Identify which cell holds the provided text, then report its [x, y] central coordinate. 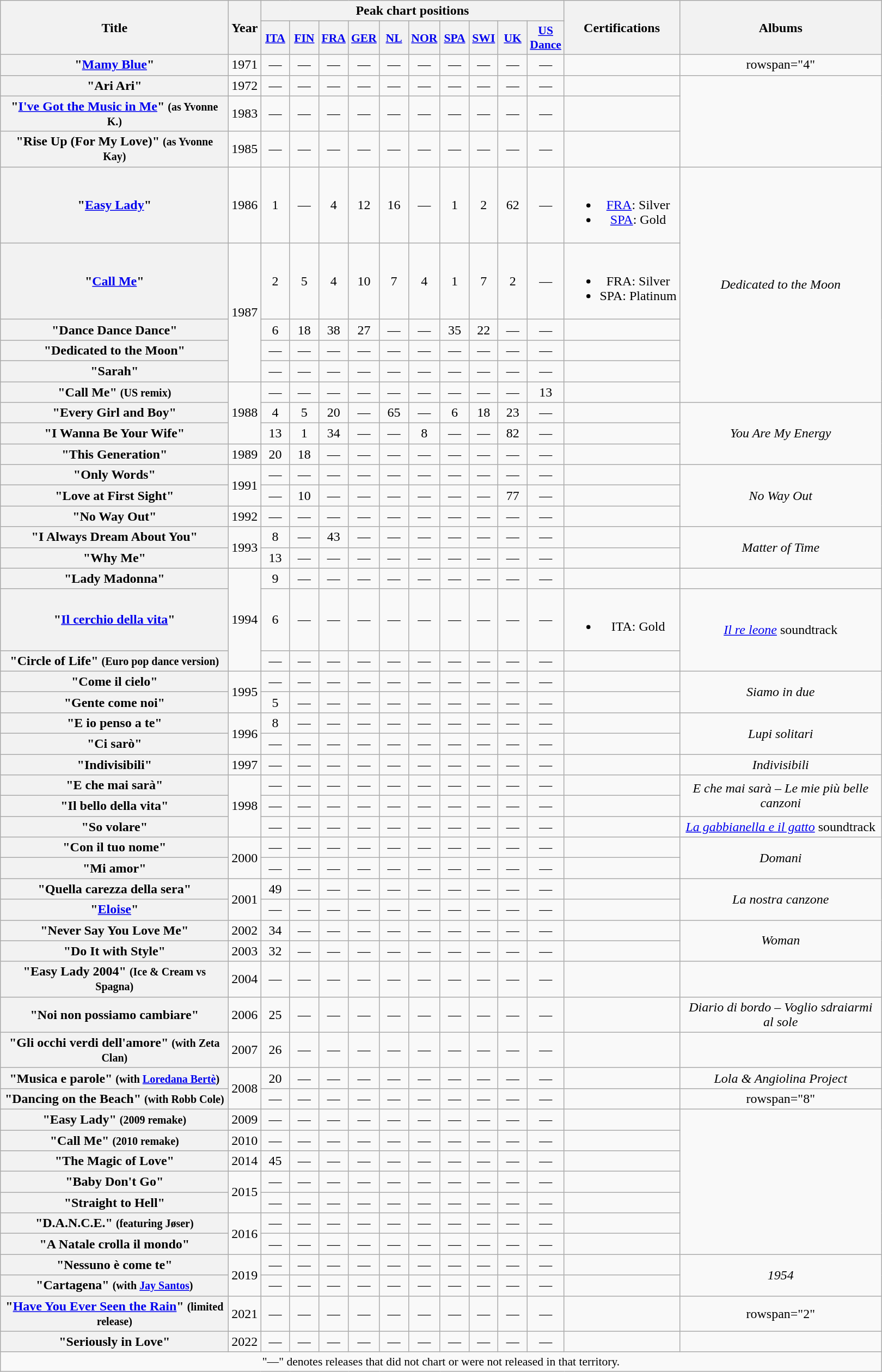
43 [334, 537]
Diario di bordo – Voglio sdraiarmi al sole [781, 1014]
1985 [245, 149]
82 [513, 434]
"Easy Lady" [114, 205]
"Straight to Hell" [114, 1203]
22 [483, 330]
1972 [245, 86]
Il re leone soundtrack [781, 630]
"Cartagena" (with Jay Santos) [114, 1285]
E che mai sarà – Le mie più belle canzoni [781, 796]
"The Magic of Love" [114, 1161]
1995 [245, 692]
NOR [424, 38]
35 [454, 330]
"Dancing on the Beach" (with Robb Cole) [114, 1099]
1992 [245, 516]
"No Way Out" [114, 516]
"Easy Lady" (2009 remake) [114, 1119]
"Mi amor" [114, 868]
La nostra canzone [781, 899]
"Gli occhi verdi dell'amore" (with Zeta Clan) [114, 1050]
1971 [245, 65]
2001 [245, 899]
"Musica e parole" (with Loredana Bertè) [114, 1078]
2003 [245, 951]
Year [245, 27]
"Call Me" [114, 281]
"—" denotes releases that did not chart or were not released in that territory. [441, 1362]
2019 [245, 1275]
2000 [245, 858]
No Way Out [781, 496]
1993 [245, 547]
"Baby Don't Go" [114, 1182]
FIN [304, 38]
49 [275, 889]
NL [394, 38]
FRA: SilverSPA: Gold [622, 205]
"This Generation" [114, 454]
2010 [245, 1140]
UK [513, 38]
"Rise Up (For My Love)" (as Yvonne Kay) [114, 149]
"Only Words" [114, 475]
"I Wanna Be Your Wife" [114, 434]
"Every Girl and Boy" [114, 413]
12 [364, 205]
"Lady Madonna" [114, 578]
23 [513, 413]
rowspan="4" [781, 65]
Title [114, 27]
1997 [245, 764]
"Why Me" [114, 558]
Siamo in due [781, 692]
La gabbianella e il gatto soundtrack [781, 827]
"Never Say You Love Me" [114, 930]
"So volare" [114, 827]
Matter of Time [781, 547]
9 [275, 578]
"Eloise" [114, 910]
2002 [245, 930]
"Quella carezza della sera" [114, 889]
"Il cerchio della vita" [114, 620]
"E che mai sarà" [114, 785]
Dedicated to the Moon [781, 284]
"Noi non possiamo cambiare" [114, 1014]
FRA [334, 38]
Certifications [622, 27]
"Con il tuo nome" [114, 847]
ITA: Gold [622, 620]
Lola & Angiolina Project [781, 1078]
"Dedicated to the Moon" [114, 350]
Domani [781, 858]
"Mamy Blue" [114, 65]
1998 [245, 806]
32 [275, 951]
"D.A.N.C.E." (featuring Jøser) [114, 1223]
2004 [245, 979]
GER [364, 38]
77 [513, 496]
"Il bello della vita" [114, 806]
"Ari Ari" [114, 86]
27 [364, 330]
SPA [454, 38]
"Call Me" (US remix) [114, 392]
"Nessuno è come te" [114, 1265]
2015 [245, 1192]
1989 [245, 454]
Woman [781, 941]
rowspan="8" [781, 1099]
US Dance [546, 38]
ITA [275, 38]
rowspan="2" [781, 1314]
1983 [245, 113]
2014 [245, 1161]
Indivisibili [781, 764]
2021 [245, 1314]
"Call Me" (2010 remake) [114, 1140]
"Do It with Style" [114, 951]
"Gente come noi" [114, 702]
2016 [245, 1234]
Peak chart positions [413, 11]
62 [513, 205]
1986 [245, 205]
1987 [245, 312]
"Love at First Sight" [114, 496]
1988 [245, 412]
2006 [245, 1014]
"Seriously in Love" [114, 1341]
1954 [781, 1275]
"Dance Dance Dance" [114, 330]
"I've Got the Music in Me" (as Yvonne K.) [114, 113]
"Circle of Life" (Euro pop dance version) [114, 661]
1994 [245, 620]
You Are My Energy [781, 434]
Albums [781, 27]
"Indivisibili" [114, 764]
16 [394, 205]
"Have You Ever Seen the Rain" (limited release) [114, 1314]
45 [275, 1161]
"E io penso a te" [114, 723]
"Easy Lady 2004" (Ice & Cream vs Spagna) [114, 979]
"I Always Dream About You" [114, 537]
"Come il cielo" [114, 681]
Lupi solitari [781, 733]
"Sarah" [114, 371]
2022 [245, 1341]
FRA: SilverSPA: Platinum [622, 281]
38 [334, 330]
"Ci sarò" [114, 743]
"A Natale crolla il mondo" [114, 1244]
25 [275, 1014]
1991 [245, 485]
1996 [245, 733]
2008 [245, 1088]
2007 [245, 1050]
26 [275, 1050]
SWI [483, 38]
65 [394, 413]
2009 [245, 1119]
